Locate the cell with the specified text and output its (x, y) center coordinate. 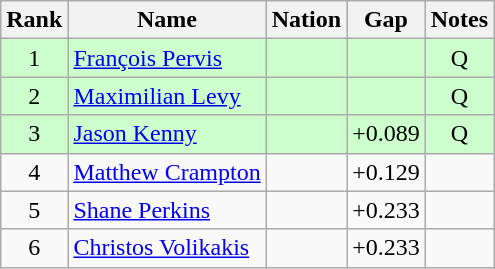
François Pervis (167, 58)
+0.129 (386, 172)
Gap (386, 20)
Rank (34, 20)
Name (167, 20)
Jason Kenny (167, 134)
Christos Volikakis (167, 248)
Shane Perkins (167, 210)
+0.089 (386, 134)
5 (34, 210)
3 (34, 134)
Matthew Crampton (167, 172)
Maximilian Levy (167, 96)
2 (34, 96)
Notes (459, 20)
6 (34, 248)
Nation (306, 20)
1 (34, 58)
4 (34, 172)
